For the text-containing cell, return its midpoint in [x, y] coordinate format. 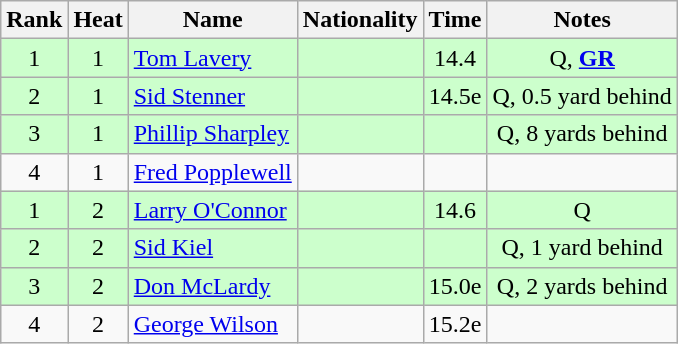
Time [455, 20]
Q, 1 yard behind [582, 248]
Q, 2 yards behind [582, 286]
Q, 0.5 yard behind [582, 96]
Tom Lavery [212, 58]
George Wilson [212, 324]
Heat [98, 20]
Larry O'Connor [212, 210]
Don McLardy [212, 286]
15.0e [455, 286]
Q, 8 yards behind [582, 134]
14.5e [455, 96]
Q, GR [582, 58]
15.2e [455, 324]
Phillip Sharpley [212, 134]
Notes [582, 20]
Fred Popplewell [212, 172]
Q [582, 210]
Rank [34, 20]
Sid Stenner [212, 96]
14.6 [455, 210]
Nationality [360, 20]
Sid Kiel [212, 248]
Name [212, 20]
14.4 [455, 58]
